Extract the [X, Y] coordinate from the center of the cell holding the provided text.  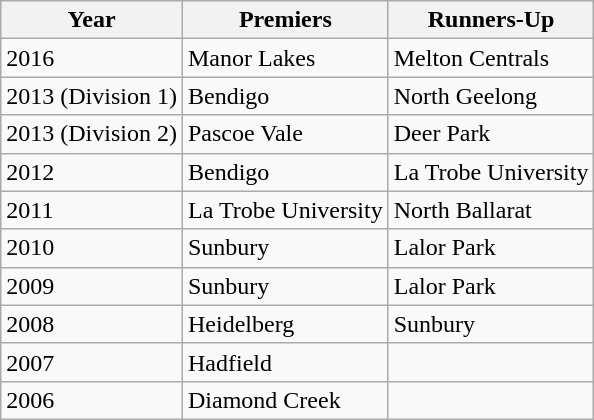
2010 [92, 248]
Year [92, 20]
Diamond Creek [285, 400]
Hadfield [285, 362]
2011 [92, 210]
2007 [92, 362]
Pascoe Vale [285, 134]
Melton Centrals [491, 58]
2008 [92, 324]
2013 (Division 2) [92, 134]
Manor Lakes [285, 58]
North Geelong [491, 96]
2009 [92, 286]
2012 [92, 172]
2013 (Division 1) [92, 96]
Deer Park [491, 134]
Premiers [285, 20]
2006 [92, 400]
North Ballarat [491, 210]
2016 [92, 58]
Heidelberg [285, 324]
Runners-Up [491, 20]
